Detect which cell encompasses the target text, then output its (X, Y) center coordinate. 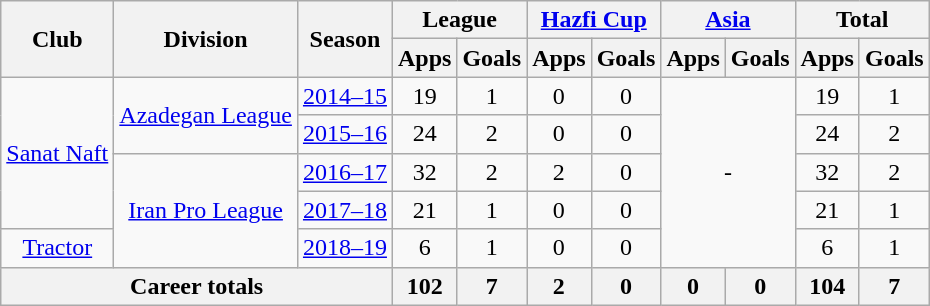
104 (827, 286)
Tractor (58, 248)
Iran Pro League (206, 210)
2016–17 (344, 172)
2017–18 (344, 210)
2015–16 (344, 134)
Career totals (197, 286)
Hazfi Cup (594, 20)
Total (862, 20)
Season (344, 39)
Club (58, 39)
Azadegan League (206, 115)
League (459, 20)
102 (424, 286)
Division (206, 39)
2014–15 (344, 96)
2018–19 (344, 248)
- (728, 172)
Asia (728, 20)
Sanat Naft (58, 153)
